For the text-containing cell, return its midpoint in [x, y] coordinate format. 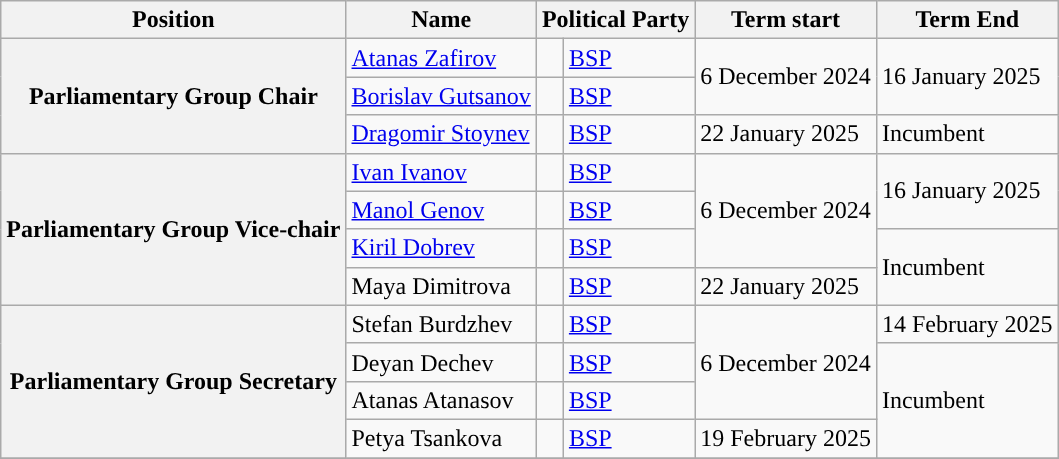
Deyan Dechev [441, 362]
19 February 2025 [786, 438]
14 February 2025 [967, 324]
Position [174, 20]
Dragomir Stoynev [441, 134]
Parliamentary Group Vice-chair [174, 229]
Term start [786, 20]
Parliamentary Group Secretary [174, 381]
Atanas Zafirov [441, 58]
Maya Dimitrova [441, 286]
Term End [967, 20]
Manol Genov [441, 210]
Parliamentary Group Chair [174, 96]
Borislav Gutsanov [441, 96]
Stefan Burdzhev [441, 324]
Kiril Dobrev [441, 248]
Political Party [615, 20]
Petya Tsankova [441, 438]
Name [441, 20]
Ivan Ivanov [441, 172]
Atanas Atanasov [441, 400]
